Identify which cell holds the provided text, then report its [X, Y] central coordinate. 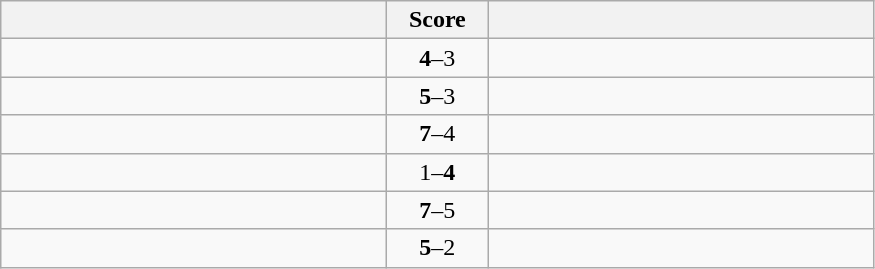
Score [438, 20]
5–2 [438, 248]
5–3 [438, 96]
1–4 [438, 172]
7–5 [438, 210]
7–4 [438, 134]
4–3 [438, 58]
